For the text-containing cell, return its midpoint in [X, Y] coordinate format. 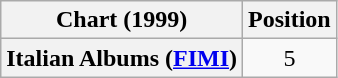
Chart (1999) [122, 20]
Italian Albums (FIMI) [122, 58]
Position [290, 20]
5 [290, 58]
